Return [x, y] of the center of cell containing provided text 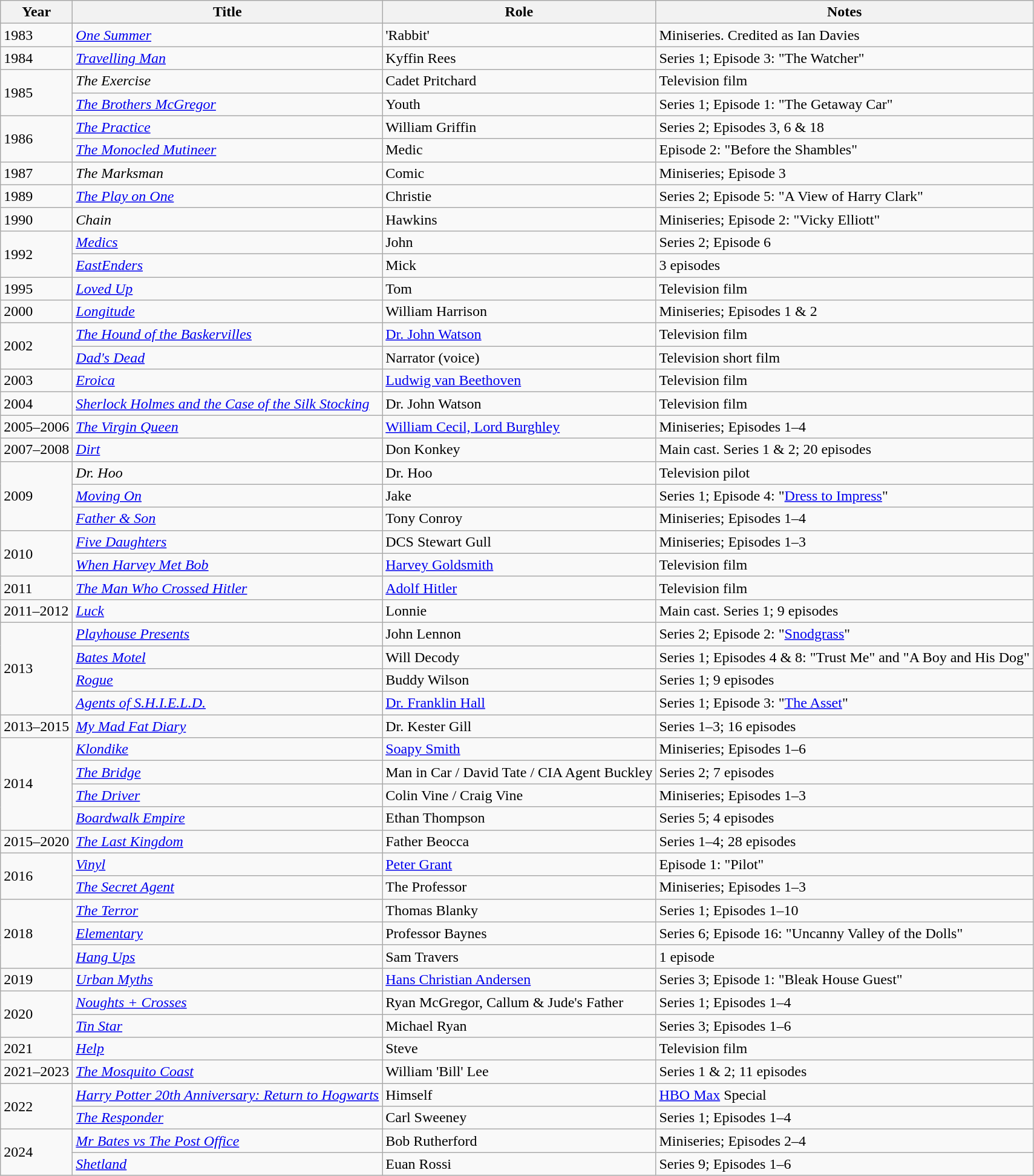
The Driver [227, 795]
The Man Who Crossed Hitler [227, 588]
Tony Conroy [519, 519]
Television short film [845, 358]
Television pilot [845, 473]
Vinyl [227, 864]
Miniseries; Episode 3 [845, 173]
Series 1 & 2; 11 episodes [845, 1072]
Tom [519, 289]
1986 [36, 139]
Dad's Dead [227, 358]
Buddy Wilson [519, 680]
2011 [36, 588]
Miniseries; Episodes 2–4 [845, 1141]
The Virgin Queen [227, 427]
Peter Grant [519, 864]
Harry Potter 20th Anniversary: Return to Hogwarts [227, 1095]
Man in Car / David Tate / CIA Agent Buckley [519, 772]
Loved Up [227, 289]
Series 6; Episode 16: "Uncanny Valley of the Dolls" [845, 933]
Youth [519, 104]
Father Beocca [519, 841]
HBO Max Special [845, 1095]
Series 2; Episodes 3, 6 & 18 [845, 127]
Ludwig van Beethoven [519, 381]
1985 [36, 93]
Professor Baynes [519, 933]
Jake [519, 496]
The Monocled Mutineer [227, 150]
Series 2; Episode 2: "Snodgrass" [845, 634]
William Griffin [519, 127]
2004 [36, 404]
Series 3; Episodes 1–6 [845, 1026]
2000 [36, 312]
The Play on One [227, 196]
Series 2; Episode 6 [845, 242]
Christie [519, 196]
1984 [36, 58]
Playhouse Presents [227, 634]
1 episode [845, 956]
Series 1; Episode 1: "The Getaway Car" [845, 104]
EastEnders [227, 265]
Series 9; Episodes 1–6 [845, 1164]
Series 1–4; 28 episodes [845, 841]
The Last Kingdom [227, 841]
The Secret Agent [227, 887]
The Bridge [227, 772]
Kyffin Rees [519, 58]
Episode 1: "Pilot" [845, 864]
Chain [227, 219]
Dr. Franklin Hall [519, 703]
Bob Rutherford [519, 1141]
3 episodes [845, 265]
Travelling Man [227, 58]
Series 1; 9 episodes [845, 680]
Harvey Goldsmith [519, 565]
2016 [36, 876]
Himself [519, 1095]
1989 [36, 196]
Series 5; 4 episodes [845, 818]
Miniseries; Episodes 1 & 2 [845, 312]
2002 [36, 346]
Series 2; Episode 5: "A View of Harry Clark" [845, 196]
Narrator (voice) [519, 358]
Role [519, 12]
Episode 2: "Before the Shambles" [845, 150]
Moving On [227, 496]
Series 3; Episode 1: "Bleak House Guest" [845, 979]
Series 1; Episodes 1–10 [845, 910]
My Mad Fat Diary [227, 726]
The Professor [519, 887]
Shetland [227, 1164]
1987 [36, 173]
The Responder [227, 1118]
2021 [36, 1049]
John Lennon [519, 634]
2015–2020 [36, 841]
Lonnie [519, 611]
The Practice [227, 127]
Boardwalk Empire [227, 818]
Bates Motel [227, 657]
Main cast. Series 1 & 2; 20 episodes [845, 450]
Help [227, 1049]
Soapy Smith [519, 749]
The Marksman [227, 173]
Medic [519, 150]
Elementary [227, 933]
Longitude [227, 312]
Michael Ryan [519, 1026]
2018 [36, 933]
Five Daughters [227, 542]
Comic [519, 173]
Ryan McGregor, Callum & Jude's Father [519, 1002]
The Exercise [227, 81]
Sherlock Holmes and the Case of the Silk Stocking [227, 404]
Series 1; Episode 3: "The Asset" [845, 703]
William Harrison [519, 312]
2020 [36, 1014]
2021–2023 [36, 1072]
2013 [36, 668]
Eroica [227, 381]
Father & Son [227, 519]
Medics [227, 242]
Euan Rossi [519, 1164]
Noughts + Crosses [227, 1002]
Tin Star [227, 1026]
Cadet Pritchard [519, 81]
The Mosquito Coast [227, 1072]
Steve [519, 1049]
Title [227, 12]
Hawkins [519, 219]
Colin Vine / Craig Vine [519, 795]
Series 2; 7 episodes [845, 772]
Rogue [227, 680]
Series 1; Episodes 4 & 8: "Trust Me" and "A Boy and His Dog" [845, 657]
2003 [36, 381]
Mr Bates vs The Post Office [227, 1141]
2007–2008 [36, 450]
DCS Stewart Gull [519, 542]
Adolf Hitler [519, 588]
Main cast. Series 1; 9 episodes [845, 611]
Series 1–3; 16 episodes [845, 726]
2011–2012 [36, 611]
2013–2015 [36, 726]
Luck [227, 611]
Carl Sweeney [519, 1118]
2019 [36, 979]
William Cecil, Lord Burghley [519, 427]
Hang Ups [227, 956]
Hans Christian Andersen [519, 979]
Dr. Kester Gill [519, 726]
Urban Myths [227, 979]
Ethan Thompson [519, 818]
The Hound of the Baskervilles [227, 335]
Miniseries; Episode 2: "Vicky Elliott" [845, 219]
When Harvey Met Bob [227, 565]
John [519, 242]
Klondike [227, 749]
The Brothers McGregor [227, 104]
2022 [36, 1106]
Don Konkey [519, 450]
Year [36, 12]
2010 [36, 553]
2009 [36, 496]
Thomas Blanky [519, 910]
Series 1; Episode 3: "The Watcher" [845, 58]
1992 [36, 254]
William 'Bill' Lee [519, 1072]
Dirt [227, 450]
2014 [36, 784]
1995 [36, 289]
Miniseries. Credited as Ian Davies [845, 35]
2024 [36, 1152]
Series 1; Episode 4: "Dress to Impress" [845, 496]
The Terror [227, 910]
Miniseries; Episodes 1–6 [845, 749]
Sam Travers [519, 956]
Notes [845, 12]
'Rabbit' [519, 35]
1983 [36, 35]
Agents of S.H.I.E.L.D. [227, 703]
One Summer [227, 35]
Will Decody [519, 657]
Mick [519, 265]
1990 [36, 219]
2005–2006 [36, 427]
